Pinpoint the cell where the given text exists, returning its (x, y) midpoint coordinate. 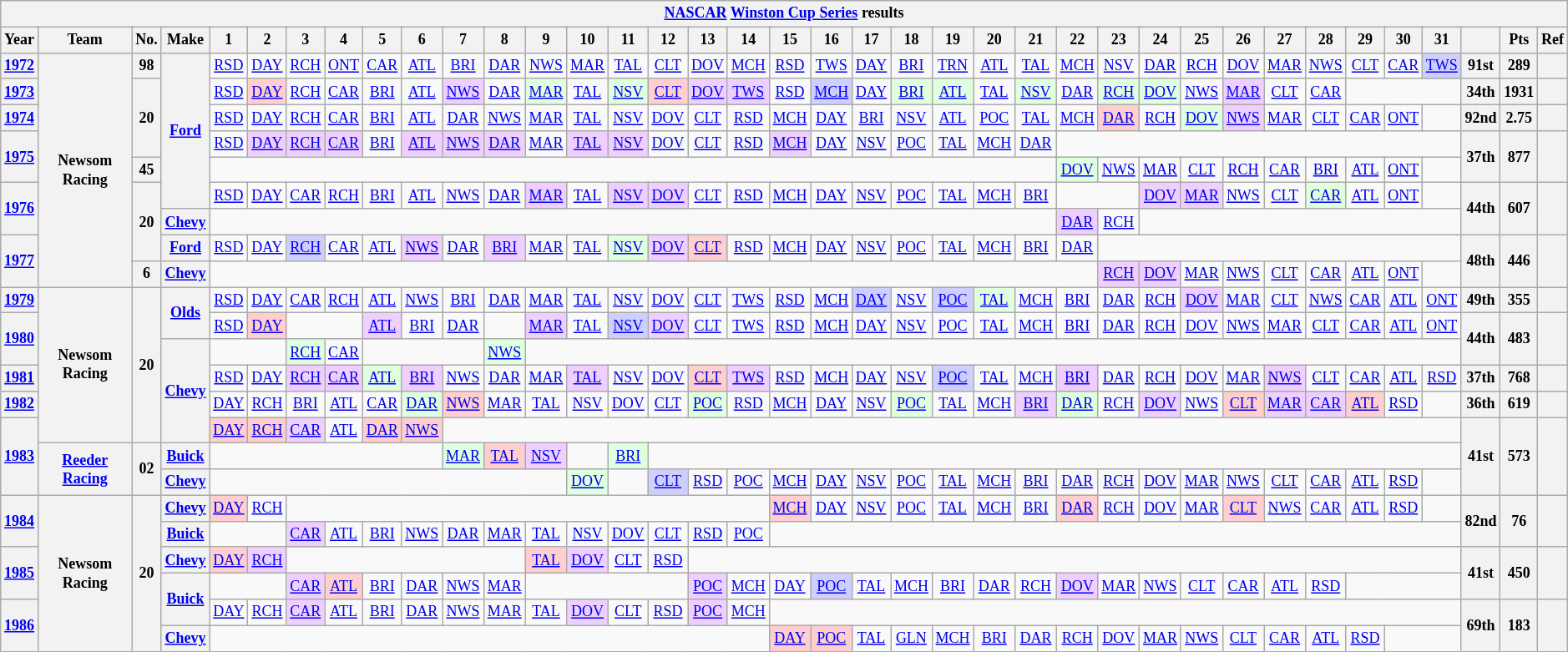
92nd (1481, 117)
69th (1481, 625)
1985 (20, 573)
12 (668, 40)
450 (1520, 573)
1975 (20, 157)
30 (1404, 40)
Reeder Racing (85, 469)
8 (504, 40)
19 (953, 40)
1973 (20, 92)
289 (1520, 65)
355 (1520, 301)
1974 (20, 117)
1977 (20, 260)
1981 (20, 377)
82nd (1481, 521)
7 (463, 40)
98 (147, 65)
183 (1520, 625)
18 (912, 40)
607 (1520, 209)
1976 (20, 209)
1972 (20, 65)
GLN (912, 638)
4 (344, 40)
1980 (20, 339)
24 (1161, 40)
16 (832, 40)
1983 (20, 457)
Pts (1520, 40)
25 (1201, 40)
877 (1520, 157)
02 (147, 469)
TRN (953, 65)
Ref (1553, 40)
619 (1520, 404)
1931 (1520, 92)
483 (1520, 339)
76 (1520, 521)
36th (1481, 404)
No. (147, 40)
21 (1036, 40)
2 (267, 40)
Team (85, 40)
2.75 (1520, 117)
34th (1481, 92)
1 (229, 40)
28 (1326, 40)
17 (872, 40)
Make (185, 40)
14 (748, 40)
5 (382, 40)
91st (1481, 65)
11 (628, 40)
Year (20, 40)
13 (708, 40)
49th (1481, 301)
26 (1243, 40)
446 (1520, 260)
NASCAR Winston Cup Series results (784, 13)
15 (790, 40)
1979 (20, 301)
29 (1365, 40)
22 (1077, 40)
23 (1119, 40)
9 (546, 40)
1982 (20, 404)
3 (306, 40)
45 (147, 170)
768 (1520, 377)
27 (1285, 40)
10 (588, 40)
1986 (20, 625)
Olds (185, 313)
31 (1443, 40)
48th (1481, 260)
573 (1520, 457)
1984 (20, 521)
